Return the [X, Y] coordinate for the center point of the cell that contains the specified text.  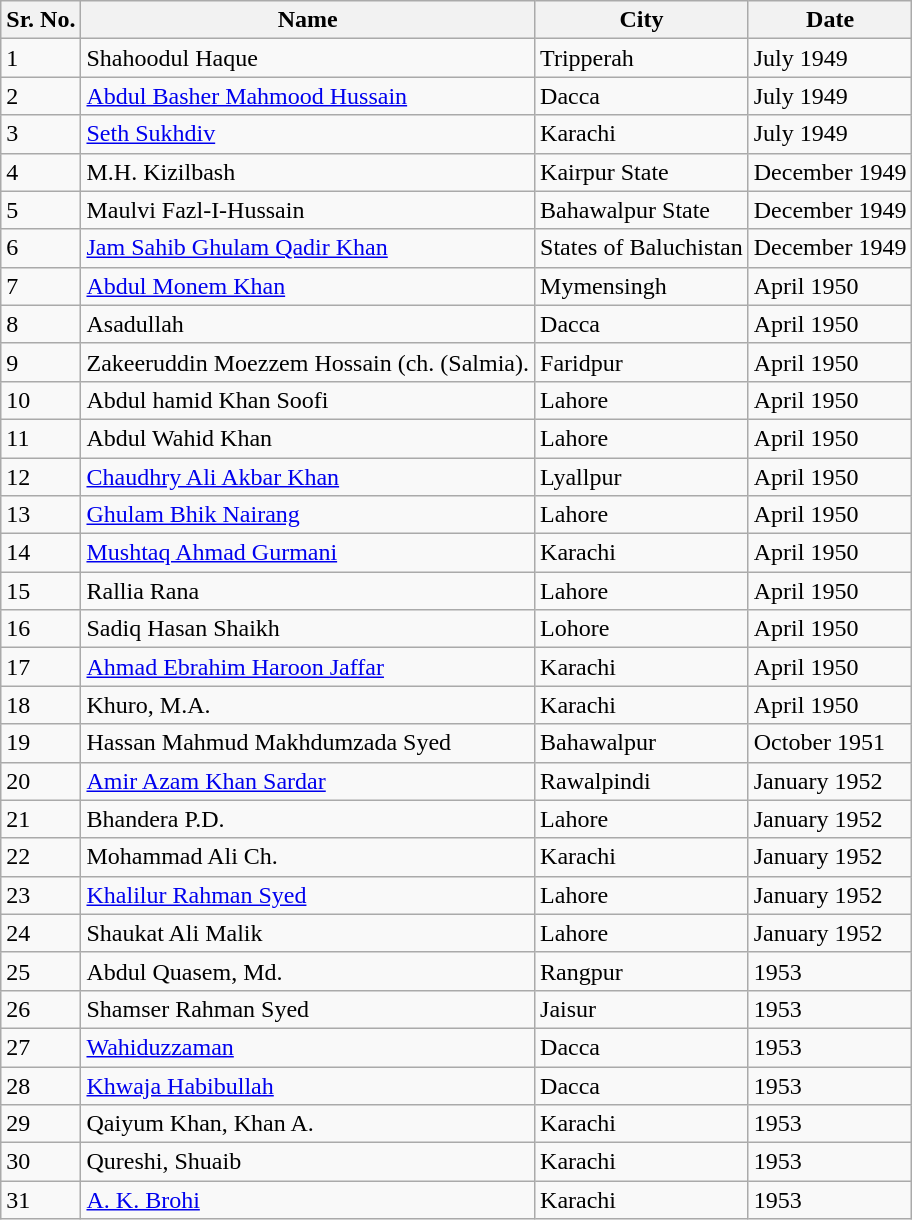
20 [41, 781]
Mushtaq Ahmad Gurmani [308, 553]
Mymensingh [642, 286]
Qureshi, Shuaib [308, 1162]
Seth Sukhdiv [308, 134]
10 [41, 400]
Sadiq Hasan Shaikh [308, 629]
Hassan Mahmud Makhdumzada Syed [308, 743]
Faridpur [642, 362]
Bahawalpur State [642, 210]
3 [41, 134]
Qaiyum Khan, Khan A. [308, 1124]
1 [41, 58]
A. K. Brohi [308, 1200]
17 [41, 667]
29 [41, 1124]
Shamser Rahman Syed [308, 1009]
Mohammad Ali Ch. [308, 857]
Khwaja Habibullah [308, 1085]
Abdul Monem Khan [308, 286]
Name [308, 20]
Ahmad Ebrahim Haroon Jaffar [308, 667]
Lyallpur [642, 477]
Ghulam Bhik Nairang [308, 515]
5 [41, 210]
8 [41, 324]
Khuro, M.A. [308, 705]
Rangpur [642, 971]
13 [41, 515]
22 [41, 857]
Lohore [642, 629]
19 [41, 743]
21 [41, 819]
Chaudhry Ali Akbar Khan [308, 477]
Jam Sahib Ghulam Qadir Khan [308, 248]
23 [41, 895]
Abdul Wahid Khan [308, 438]
24 [41, 933]
States of Baluchistan [642, 248]
Abdul hamid Khan Soofi [308, 400]
Bahawalpur [642, 743]
Zakeeruddin Moezzem Hossain (ch. (Salmia). [308, 362]
Kairpur State [642, 172]
City [642, 20]
15 [41, 591]
31 [41, 1200]
18 [41, 705]
Bhandera P.D. [308, 819]
12 [41, 477]
Tripperah [642, 58]
Maulvi Fazl-I-Hussain [308, 210]
Amir Azam Khan Sardar [308, 781]
Date [830, 20]
2 [41, 96]
Jaisur [642, 1009]
7 [41, 286]
Abdul Quasem, Md. [308, 971]
Shahoodul Haque [308, 58]
27 [41, 1047]
14 [41, 553]
Rawalpindi [642, 781]
Khalilur Rahman Syed [308, 895]
30 [41, 1162]
25 [41, 971]
Wahiduzzaman [308, 1047]
October 1951 [830, 743]
4 [41, 172]
6 [41, 248]
11 [41, 438]
Asadullah [308, 324]
Sr. No. [41, 20]
28 [41, 1085]
M.H. Kizilbash [308, 172]
Abdul Basher Mahmood Hussain [308, 96]
9 [41, 362]
Shaukat Ali Malik [308, 933]
16 [41, 629]
26 [41, 1009]
Rallia Rana [308, 591]
